Search for the cell housing the specified text and yield its [X, Y] center coordinate. 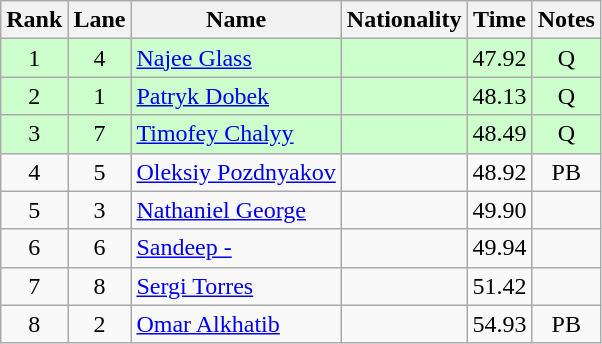
Najee Glass [236, 58]
Time [500, 20]
Patryk Dobek [236, 96]
48.13 [500, 96]
Name [236, 20]
Timofey Chalyy [236, 134]
54.93 [500, 324]
47.92 [500, 58]
Notes [566, 20]
Nationality [404, 20]
48.49 [500, 134]
Omar Alkhatib [236, 324]
Sandeep - [236, 248]
49.94 [500, 248]
Rank [34, 20]
Nathaniel George [236, 210]
49.90 [500, 210]
Sergi Torres [236, 286]
48.92 [500, 172]
51.42 [500, 286]
Lane [100, 20]
Oleksiy Pozdnyakov [236, 172]
